Return the (X, Y) coordinate for the center point of the cell that contains the specified text.  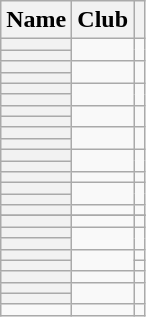
Name (36, 20)
Club (103, 20)
